Return the (x, y) coordinate for the center point of the cell that contains the specified text.  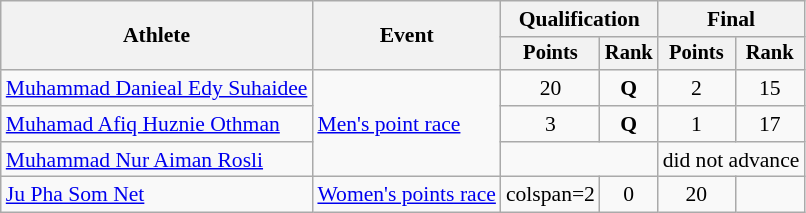
2 (696, 88)
Men's point race (406, 124)
Final (732, 19)
Muhamad Afiq Huznie Othman (157, 124)
did not advance (732, 160)
Qualification (580, 19)
Ju Pha Som Net (157, 195)
0 (629, 195)
17 (770, 124)
1 (696, 124)
3 (550, 124)
colspan=2 (550, 195)
Event (406, 36)
Women's points race (406, 195)
Athlete (157, 36)
15 (770, 88)
Muhammad Danieal Edy Suhaidee (157, 88)
Muhammad Nur Aiman Rosli (157, 160)
